Return (X, Y) of the center of cell containing provided text 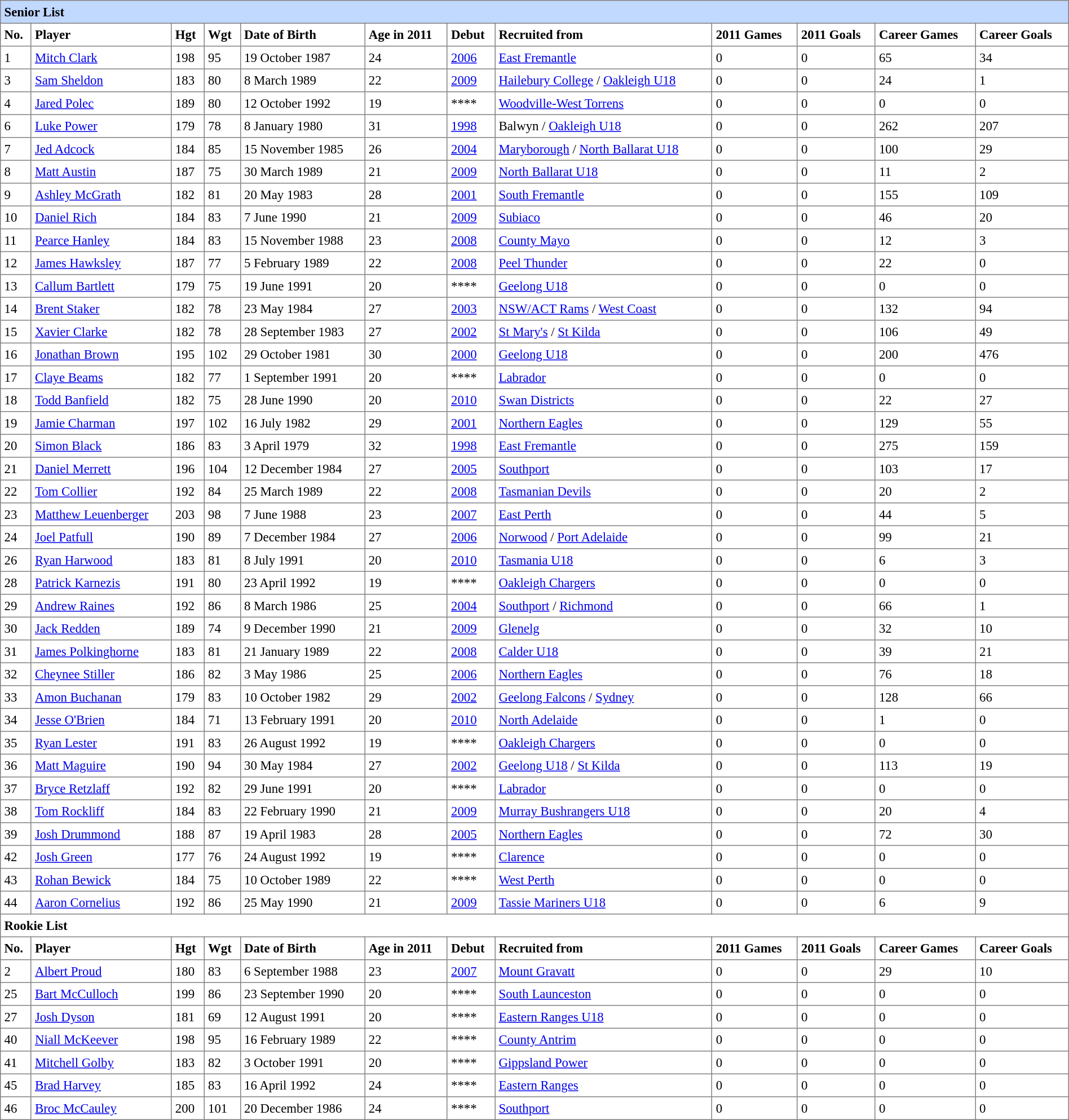
71 (222, 720)
Amon Buchanan (101, 697)
North Ballarat U18 (603, 171)
Southport / Richmond (603, 606)
103 (925, 469)
13 February 1991 (302, 720)
21 January 1989 (302, 651)
101 (222, 1108)
203 (188, 514)
23 May 1984 (302, 308)
207 (1022, 126)
132 (925, 308)
Jared Polec (101, 103)
Jamie Charman (101, 423)
Tassie Mariners U18 (603, 902)
South Launceston (603, 994)
James Hawksley (101, 263)
5 (1022, 514)
Gippsland Power (603, 1062)
26 August 1992 (302, 743)
104 (222, 469)
65 (925, 58)
Peel Thunder (603, 263)
38 (16, 811)
15 (16, 332)
99 (925, 537)
Subiaco (603, 217)
28 September 1983 (302, 332)
Josh Dyson (101, 1017)
Aaron Cornelius (101, 902)
197 (188, 423)
476 (1022, 354)
28 June 1990 (302, 400)
Maryborough / North Ballarat U18 (603, 149)
16 April 1992 (302, 1085)
Geelong U18 / St Kilda (603, 765)
7 June 1990 (302, 217)
7 December 1984 (302, 537)
Tom Rockliff (101, 811)
3 May 1986 (302, 674)
Bart McCulloch (101, 994)
3 April 1979 (302, 446)
35 (16, 743)
Luke Power (101, 126)
Matt Maguire (101, 765)
Josh Drummond (101, 834)
188 (188, 834)
St Mary's / St Kilda (603, 332)
Matthew Leuenberger (101, 514)
16 February 1989 (302, 1039)
Todd Banfield (101, 400)
Mitch Clark (101, 58)
181 (188, 1017)
East Perth (603, 514)
42 (16, 857)
7 June 1988 (302, 514)
37 (16, 788)
16 July 1982 (302, 423)
Woodville-West Torrens (603, 103)
84 (222, 491)
West Perth (603, 880)
Geelong Falcons / Sydney (603, 697)
1 September 1991 (302, 377)
89 (222, 537)
106 (925, 332)
8 (16, 171)
Jonathan Brown (101, 354)
Senior List (534, 12)
Brad Harvey (101, 1085)
13 (16, 286)
Tom Collier (101, 491)
8 March 1986 (302, 606)
Calder U18 (603, 651)
19 October 1987 (302, 58)
10 October 1982 (302, 697)
262 (925, 126)
155 (925, 195)
3 October 1991 (302, 1062)
8 March 1989 (302, 80)
Clarence (603, 857)
199 (188, 994)
Norwood / Port Adelaide (603, 537)
30 May 1984 (302, 765)
72 (925, 834)
177 (188, 857)
Pearce Hanley (101, 240)
29 June 1991 (302, 788)
County Antrim (603, 1039)
36 (16, 765)
16 (16, 354)
Tasmania U18 (603, 560)
Josh Green (101, 857)
85 (222, 149)
195 (188, 354)
Ryan Lester (101, 743)
Matt Austin (101, 171)
5 February 1989 (302, 263)
Tasmanian Devils (603, 491)
Callum Bartlett (101, 286)
Glenelg (603, 628)
Patrick Karnezis (101, 583)
Rohan Bewick (101, 880)
41 (16, 1062)
22 February 1990 (302, 811)
Andrew Raines (101, 606)
74 (222, 628)
69 (222, 1017)
20 May 1983 (302, 195)
159 (1022, 446)
24 August 1992 (302, 857)
Simon Black (101, 446)
Albert Proud (101, 971)
Mount Gravatt (603, 971)
Murray Bushrangers U18 (603, 811)
Swan Districts (603, 400)
12 December 1984 (302, 469)
North Adelaide (603, 720)
6 September 1988 (302, 971)
55 (1022, 423)
23 April 1992 (302, 583)
10 October 1989 (302, 880)
12 October 1992 (302, 103)
129 (925, 423)
109 (1022, 195)
Ashley McGrath (101, 195)
49 (1022, 332)
Balwyn / Oakleigh U18 (603, 126)
113 (925, 765)
James Polkinghorne (101, 651)
Sam Sheldon (101, 80)
185 (188, 1085)
87 (222, 834)
14 (16, 308)
Bryce Retzlaff (101, 788)
15 November 1985 (302, 149)
128 (925, 697)
Ryan Harwood (101, 560)
23 September 1990 (302, 994)
196 (188, 469)
43 (16, 880)
29 October 1981 (302, 354)
South Fremantle (603, 195)
180 (188, 971)
NSW/ACT Rams / West Coast (603, 308)
2003 (471, 308)
Hailebury College / Oakleigh U18 (603, 80)
8 January 1980 (302, 126)
Daniel Merrett (101, 469)
30 March 1989 (302, 171)
8 July 1991 (302, 560)
275 (925, 446)
15 November 1988 (302, 240)
Xavier Clarke (101, 332)
20 December 1986 (302, 1108)
Broc McCauley (101, 1108)
25 March 1989 (302, 491)
33 (16, 697)
7 (16, 149)
Mitchell Golby (101, 1062)
Eastern Ranges (603, 1085)
Jesse O'Brien (101, 720)
45 (16, 1085)
19 April 1983 (302, 834)
County Mayo (603, 240)
2000 (471, 354)
Daniel Rich (101, 217)
Jed Adcock (101, 149)
9 December 1990 (302, 628)
Rookie List (534, 925)
Joel Patfull (101, 537)
40 (16, 1039)
Niall McKeever (101, 1039)
98 (222, 514)
Brent Staker (101, 308)
25 May 1990 (302, 902)
100 (925, 149)
12 August 1991 (302, 1017)
Cheynee Stiller (101, 674)
19 June 1991 (302, 286)
Claye Beams (101, 377)
Jack Redden (101, 628)
Eastern Ranges U18 (603, 1017)
